Scan for the cell matching the given text and deliver its (X, Y) coordinate at center. 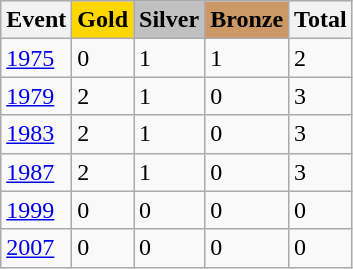
Silver (170, 20)
Gold (103, 20)
1987 (36, 172)
1979 (36, 96)
Bronze (247, 20)
1975 (36, 58)
Event (36, 20)
2007 (36, 248)
Total (321, 20)
1999 (36, 210)
1983 (36, 134)
